Determine the [X, Y] coordinate at the center of the cell enclosing the given text.  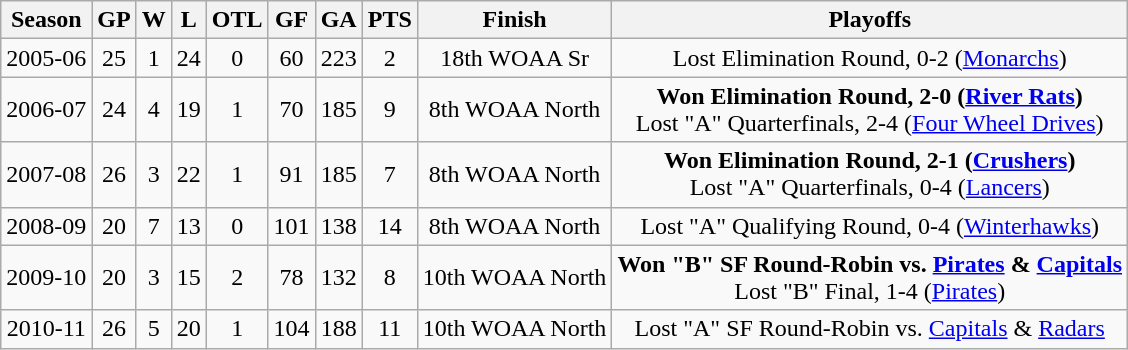
25 [114, 58]
2010-11 [46, 329]
Lost "A" SF Round-Robin vs. Capitals & Radars [870, 329]
2008-09 [46, 226]
101 [292, 226]
Season [46, 20]
60 [292, 58]
138 [338, 226]
PTS [390, 20]
2007-08 [46, 174]
70 [292, 110]
104 [292, 329]
132 [338, 278]
2009-10 [46, 278]
Finish [514, 20]
9 [390, 110]
11 [390, 329]
OTL [237, 20]
Won Elimination Round, 2-0 (River Rats) Lost "A" Quarterfinals, 2-4 (Four Wheel Drives) [870, 110]
14 [390, 226]
Lost "A" Qualifying Round, 0-4 (Winterhawks) [870, 226]
GA [338, 20]
L [188, 20]
2005-06 [46, 58]
Lost Elimination Round, 0-2 (Monarchs) [870, 58]
Playoffs [870, 20]
91 [292, 174]
13 [188, 226]
5 [154, 329]
W [154, 20]
2006-07 [46, 110]
GP [114, 20]
15 [188, 278]
18th WOAA Sr [514, 58]
Won "B" SF Round-Robin vs. Pirates & Capitals Lost "B" Final, 1-4 (Pirates) [870, 278]
188 [338, 329]
223 [338, 58]
GF [292, 20]
22 [188, 174]
4 [154, 110]
19 [188, 110]
8 [390, 278]
Won Elimination Round, 2-1 (Crushers) Lost "A" Quarterfinals, 0-4 (Lancers) [870, 174]
78 [292, 278]
